Provide the (x, y) coordinate of the cell's center where the given text is located.  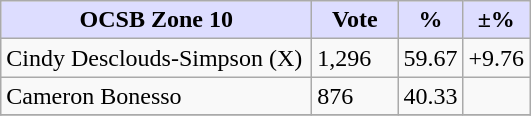
% (430, 20)
Cindy Desclouds-Simpson (X) (156, 58)
Cameron Bonesso (156, 96)
Vote (355, 20)
876 (355, 96)
+9.76 (496, 58)
±% (496, 20)
40.33 (430, 96)
OCSB Zone 10 (156, 20)
1,296 (355, 58)
59.67 (430, 58)
